Pinpoint the cell where the given text exists, returning its [x, y] midpoint coordinate. 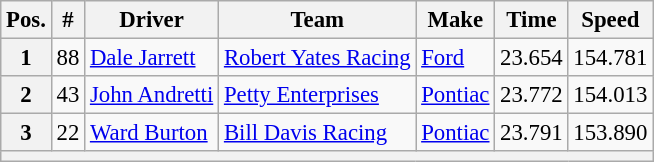
# [68, 20]
23.791 [532, 133]
Ward Burton [152, 133]
154.781 [610, 58]
Driver [152, 20]
Team [318, 20]
Robert Yates Racing [318, 58]
23.654 [532, 58]
Make [456, 20]
Bill Davis Racing [318, 133]
43 [68, 95]
Speed [610, 20]
1 [26, 58]
Pos. [26, 20]
John Andretti [152, 95]
22 [68, 133]
153.890 [610, 133]
88 [68, 58]
Ford [456, 58]
3 [26, 133]
Petty Enterprises [318, 95]
154.013 [610, 95]
23.772 [532, 95]
Time [532, 20]
Dale Jarrett [152, 58]
2 [26, 95]
